Provide the (x, y) coordinate of the cell's center where the given text is located.  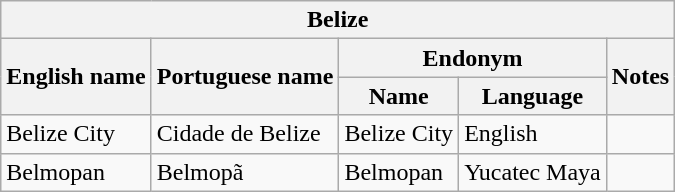
English name (76, 77)
Name (399, 96)
Notes (640, 77)
English (533, 134)
Belmopã (245, 172)
Portuguese name (245, 77)
Cidade de Belize (245, 134)
Language (533, 96)
Yucatec Maya (533, 172)
Belize (338, 20)
Endonym (472, 58)
